Detect which cell encompasses the target text, then output its [X, Y] center coordinate. 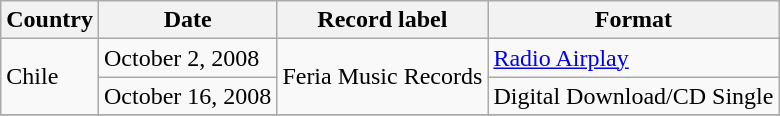
Radio Airplay [634, 58]
Record label [382, 20]
Digital Download/CD Single [634, 96]
October 2, 2008 [187, 58]
Chile [50, 77]
Format [634, 20]
Date [187, 20]
Feria Music Records [382, 77]
October 16, 2008 [187, 96]
Country [50, 20]
